Extract the (x, y) coordinate from the center of the cell holding the provided text.  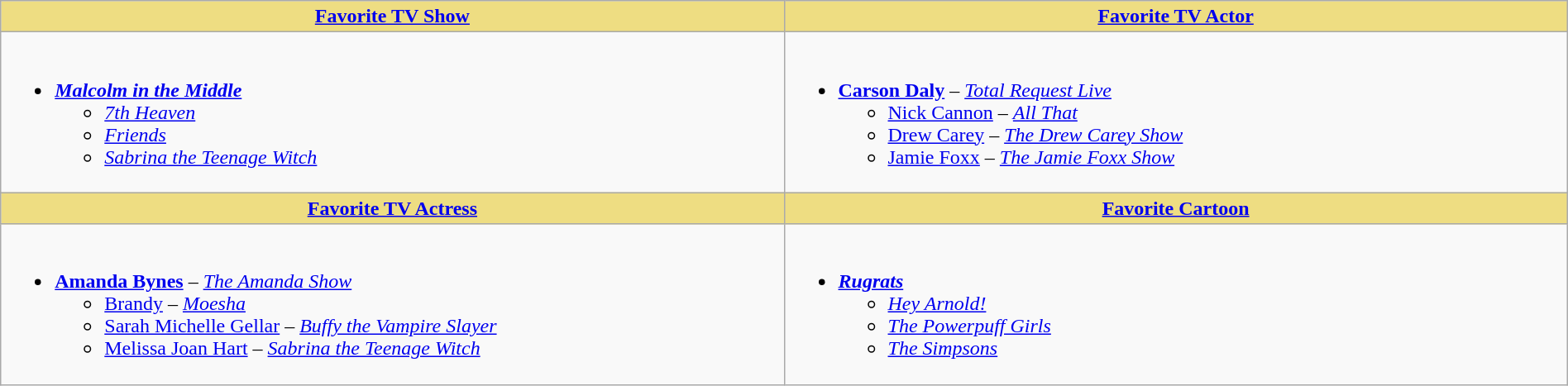
Malcolm in the Middle7th HeavenFriendsSabrina the Teenage Witch (392, 112)
Favorite Cartoon (1176, 208)
Carson Daly – Total Request LiveNick Cannon – All ThatDrew Carey – The Drew Carey ShowJamie Foxx – The Jamie Foxx Show (1176, 112)
Favorite TV Actress (392, 208)
Favorite TV Show (392, 17)
RugratsHey Arnold!The Powerpuff GirlsThe Simpsons (1176, 304)
Amanda Bynes – The Amanda ShowBrandy – MoeshaSarah Michelle Gellar – Buffy the Vampire SlayerMelissa Joan Hart – Sabrina the Teenage Witch (392, 304)
Favorite TV Actor (1176, 17)
